Pinpoint the cell where the given text exists, returning its [x, y] midpoint coordinate. 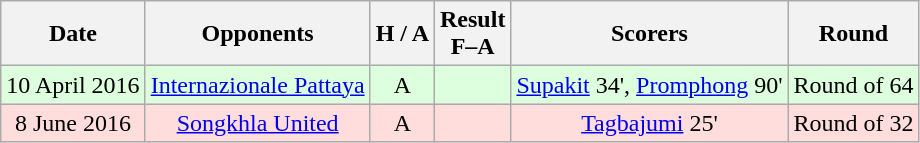
H / A [402, 34]
10 April 2016 [73, 85]
Songkhla United [258, 123]
Supakit 34', Promphong 90' [650, 85]
Round of 64 [854, 85]
Internazionale Pattaya [258, 85]
Scorers [650, 34]
Tagbajumi 25' [650, 123]
Date [73, 34]
Opponents [258, 34]
ResultF–A [473, 34]
8 June 2016 [73, 123]
Round [854, 34]
Round of 32 [854, 123]
